Locate the cell with the specified text and output its [X, Y] center coordinate. 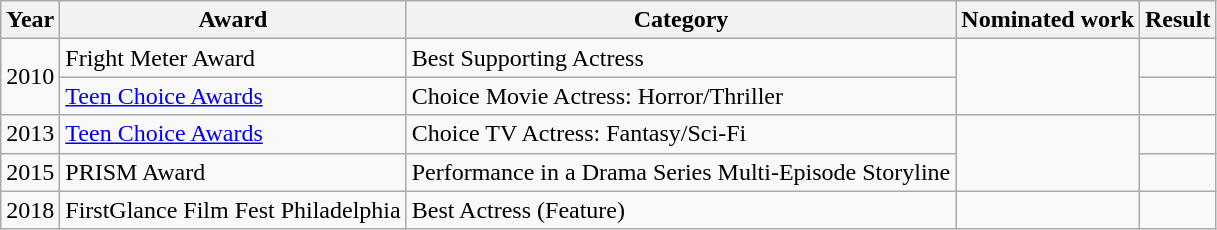
Best Supporting Actress [681, 58]
FirstGlance Film Fest Philadelphia [233, 210]
2015 [30, 172]
2018 [30, 210]
Choice TV Actress: Fantasy/Sci-Fi [681, 134]
Best Actress (Feature) [681, 210]
Choice Movie Actress: Horror/Thriller [681, 96]
Year [30, 20]
2010 [30, 77]
PRISM Award [233, 172]
2013 [30, 134]
Nominated work [1048, 20]
Result [1178, 20]
Award [233, 20]
Fright Meter Award [233, 58]
Performance in a Drama Series Multi-Episode Storyline [681, 172]
Category [681, 20]
